Identify which cell holds the provided text, then report its (X, Y) central coordinate. 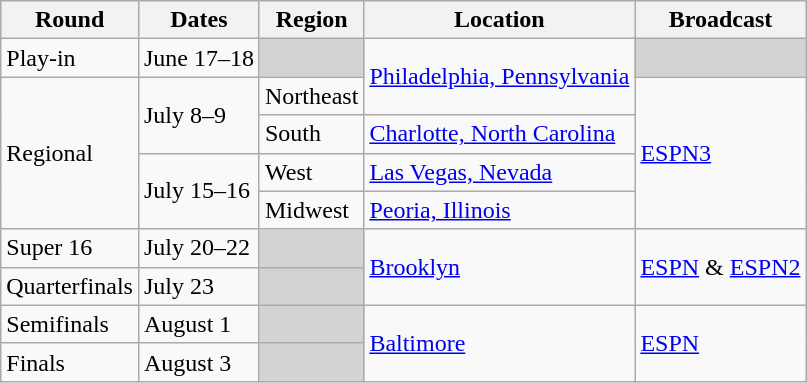
Region (311, 20)
Northeast (311, 96)
Baltimore (500, 343)
Dates (198, 20)
Semifinals (70, 324)
Midwest (311, 210)
ESPN (720, 343)
July 8–9 (198, 115)
June 17–18 (198, 58)
August 1 (198, 324)
Philadelphia, Pennsylvania (500, 77)
Las Vegas, Nevada (500, 172)
South (311, 134)
July 20–22 (198, 248)
Broadcast (720, 20)
July 15–16 (198, 191)
ESPN & ESPN2 (720, 267)
Play-in (70, 58)
Charlotte, North Carolina (500, 134)
Location (500, 20)
Finals (70, 362)
West (311, 172)
Brooklyn (500, 267)
July 23 (198, 286)
Round (70, 20)
August 3 (198, 362)
Quarterfinals (70, 286)
Regional (70, 153)
ESPN3 (720, 153)
Super 16 (70, 248)
Peoria, Illinois (500, 210)
